Identify which cell holds the provided text, then report its (x, y) central coordinate. 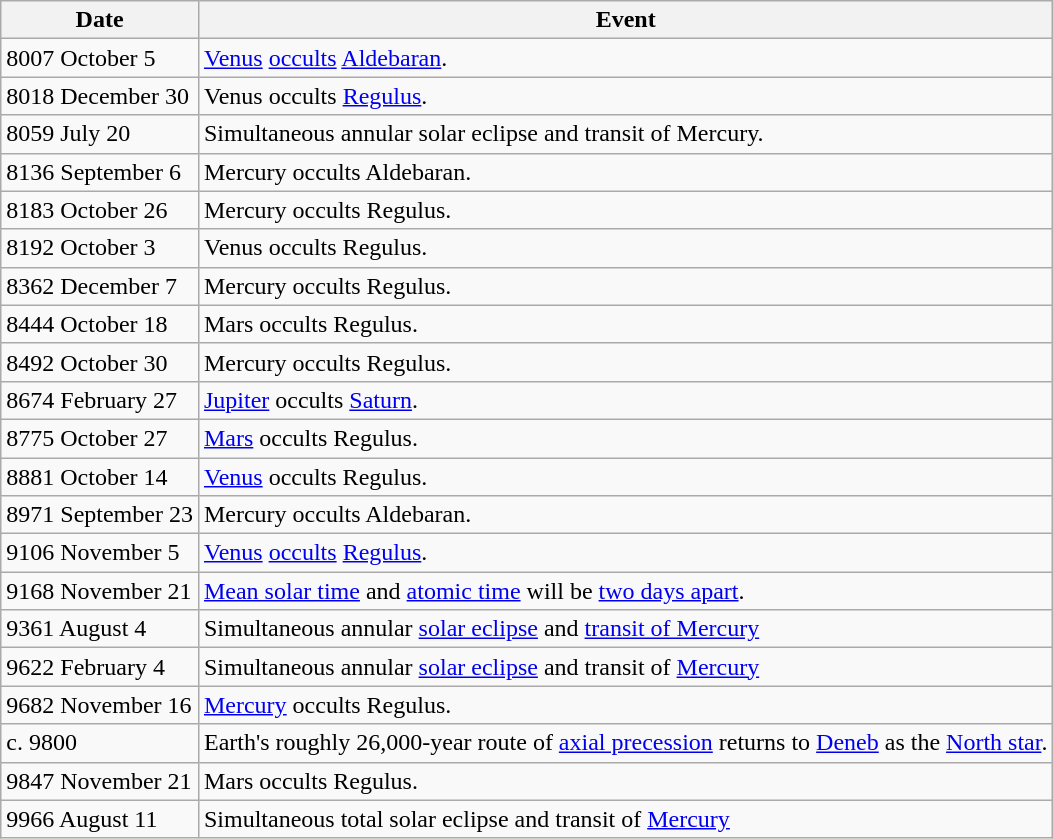
8183 October 26 (100, 210)
9106 November 5 (100, 553)
8007 October 5 (100, 58)
9847 November 21 (100, 781)
8492 October 30 (100, 362)
9361 August 4 (100, 629)
8192 October 3 (100, 248)
Jupiter occults Saturn. (625, 400)
8018 December 30 (100, 96)
Mean solar time and atomic time will be two days apart. (625, 591)
c. 9800 (100, 743)
9622 February 4 (100, 667)
8971 September 23 (100, 515)
9682 November 16 (100, 705)
Event (625, 20)
Earth's roughly 26,000-year route of axial precession returns to Deneb as the North star. (625, 743)
Simultaneous total solar eclipse and transit of Mercury (625, 819)
9168 November 21 (100, 591)
8881 October 14 (100, 477)
8362 December 7 (100, 286)
8136 September 6 (100, 172)
8775 October 27 (100, 438)
8059 July 20 (100, 134)
8674 February 27 (100, 400)
8444 October 18 (100, 324)
Simultaneous annular solar eclipse and transit of Mercury. (625, 134)
9966 August 11 (100, 819)
Venus occults Aldebaran. (625, 58)
Date (100, 20)
